Pinpoint the cell where the given text exists, returning its [x, y] midpoint coordinate. 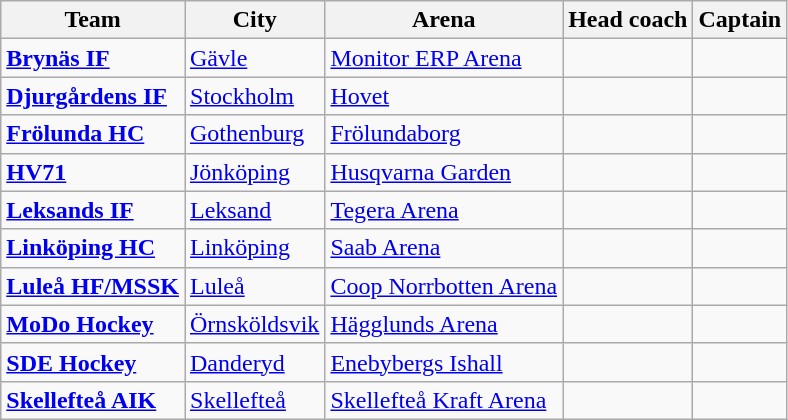
Linköping [254, 248]
City [254, 20]
Frölundaborg [444, 134]
Husqvarna Garden [444, 172]
Tegera Arena [444, 210]
Head coach [628, 20]
Hägglunds Arena [444, 324]
Monitor ERP Arena [444, 58]
Team [93, 20]
Skellefteå Kraft Arena [444, 400]
Linköping HC [93, 248]
Frölunda HC [93, 134]
MoDo Hockey [93, 324]
Luleå [254, 286]
SDE Hockey [93, 362]
Leksand [254, 210]
Jönköping [254, 172]
HV71 [93, 172]
Enebybergs Ishall [444, 362]
Örnsköldsvik [254, 324]
Gothenburg [254, 134]
Brynäs IF [93, 58]
Danderyd [254, 362]
Gävle [254, 58]
Djurgårdens IF [93, 96]
Captain [740, 20]
Saab Arena [444, 248]
Hovet [444, 96]
Leksands IF [93, 210]
Luleå HF/MSSK [93, 286]
Coop Norrbotten Arena [444, 286]
Arena [444, 20]
Stockholm [254, 96]
Skellefteå AIK [93, 400]
Skellefteå [254, 400]
